Pinpoint the cell where the given text exists, returning its [X, Y] midpoint coordinate. 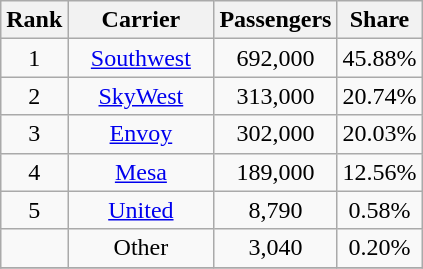
1 [34, 58]
20.03% [380, 134]
692,000 [276, 58]
20.74% [380, 96]
Mesa [141, 172]
3 [34, 134]
4 [34, 172]
189,000 [276, 172]
2 [34, 96]
45.88% [380, 58]
0.58% [380, 210]
0.20% [380, 248]
Passengers [276, 20]
3,040 [276, 248]
313,000 [276, 96]
302,000 [276, 134]
Envoy [141, 134]
United [141, 210]
Carrier [141, 20]
Southwest [141, 58]
Rank [34, 20]
Other [141, 248]
SkyWest [141, 96]
12.56% [380, 172]
8,790 [276, 210]
5 [34, 210]
Share [380, 20]
